Detect which cell encompasses the target text, then output its (x, y) center coordinate. 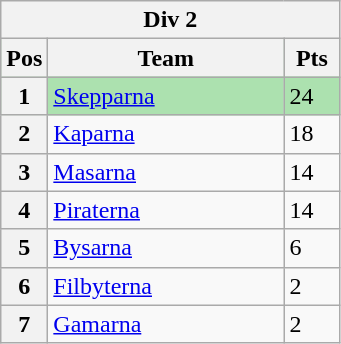
Skepparna (166, 96)
Kaparna (166, 134)
7 (24, 324)
Bysarna (166, 248)
Div 2 (170, 20)
18 (312, 134)
Team (166, 58)
4 (24, 210)
3 (24, 172)
1 (24, 96)
24 (312, 96)
Pts (312, 58)
Pos (24, 58)
Masarna (166, 172)
Gamarna (166, 324)
Filbyterna (166, 286)
Piraterna (166, 210)
5 (24, 248)
